Return the [x, y] coordinate for the center point of the cell that contains the specified text.  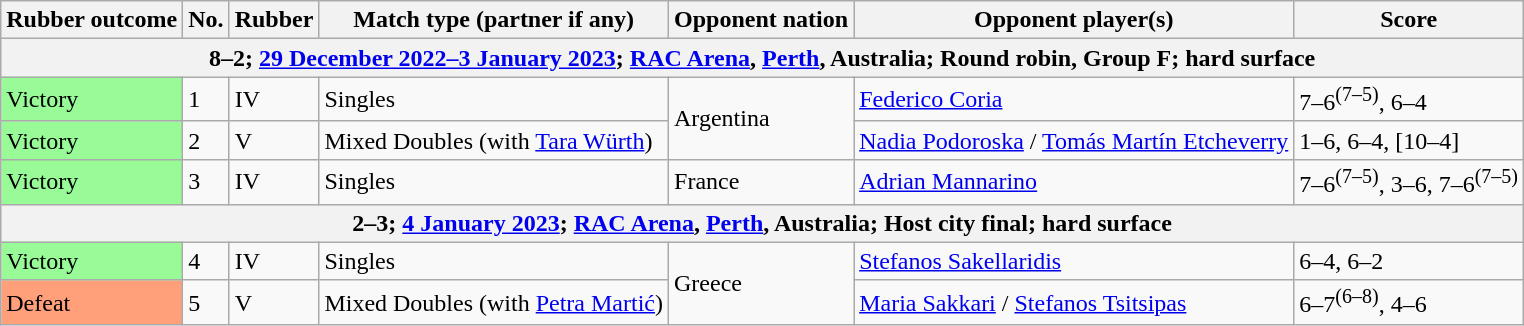
Mixed Doubles (with Petra Martić) [494, 302]
Opponent nation [762, 20]
Mixed Doubles (with Tara Würth) [494, 140]
Adrian Mannarino [1074, 182]
Rubber outcome [92, 20]
No. [206, 20]
Federico Coria [1074, 100]
5 [206, 302]
7–6(7–5), 6–4 [1409, 100]
Opponent player(s) [1074, 20]
3 [206, 182]
Match type (partner if any) [494, 20]
1–6, 6–4, [10–4] [1409, 140]
Nadia Podoroska / Tomás Martín Etcheverry [1074, 140]
6–7(6–8), 4–6 [1409, 302]
Rubber [274, 20]
Stefanos Sakellaridis [1074, 261]
1 [206, 100]
6–4, 6–2 [1409, 261]
Score [1409, 20]
Maria Sakkari / Stefanos Tsitsipas [1074, 302]
France [762, 182]
8–2; 29 December 2022–3 January 2023; RAC Arena, Perth, Australia; Round robin, Group F; hard surface [762, 58]
2–3; 4 January 2023; RAC Arena, Perth, Australia; Host city final; hard surface [762, 223]
Defeat [92, 302]
Greece [762, 284]
7–6(7–5), 3–6, 7–6(7–5) [1409, 182]
4 [206, 261]
2 [206, 140]
Argentina [762, 118]
